Return [X, Y] of the center of cell containing provided text 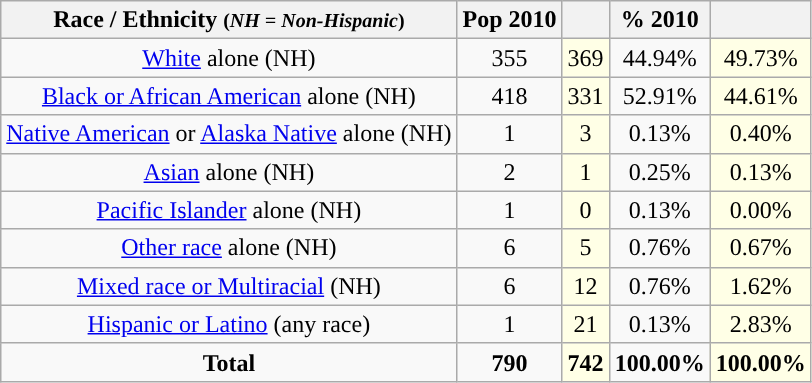
White alone (NH) [229, 58]
3 [586, 134]
Native American or Alaska Native alone (NH) [229, 134]
Total [229, 362]
0.67% [760, 248]
5 [586, 248]
21 [586, 324]
0.00% [760, 210]
2 [510, 172]
12 [586, 286]
44.61% [760, 96]
369 [586, 58]
0.40% [760, 134]
1.62% [760, 286]
Pop 2010 [510, 20]
418 [510, 96]
0.25% [660, 172]
Asian alone (NH) [229, 172]
49.73% [760, 58]
% 2010 [660, 20]
742 [586, 362]
355 [510, 58]
44.94% [660, 58]
Mixed race or Multiracial (NH) [229, 286]
2.83% [760, 324]
790 [510, 362]
Black or African American alone (NH) [229, 96]
Other race alone (NH) [229, 248]
Pacific Islander alone (NH) [229, 210]
52.91% [660, 96]
0 [586, 210]
Hispanic or Latino (any race) [229, 324]
331 [586, 96]
Race / Ethnicity (NH = Non-Hispanic) [229, 20]
